Extract the [x, y] coordinate from the center of the cell holding the provided text.  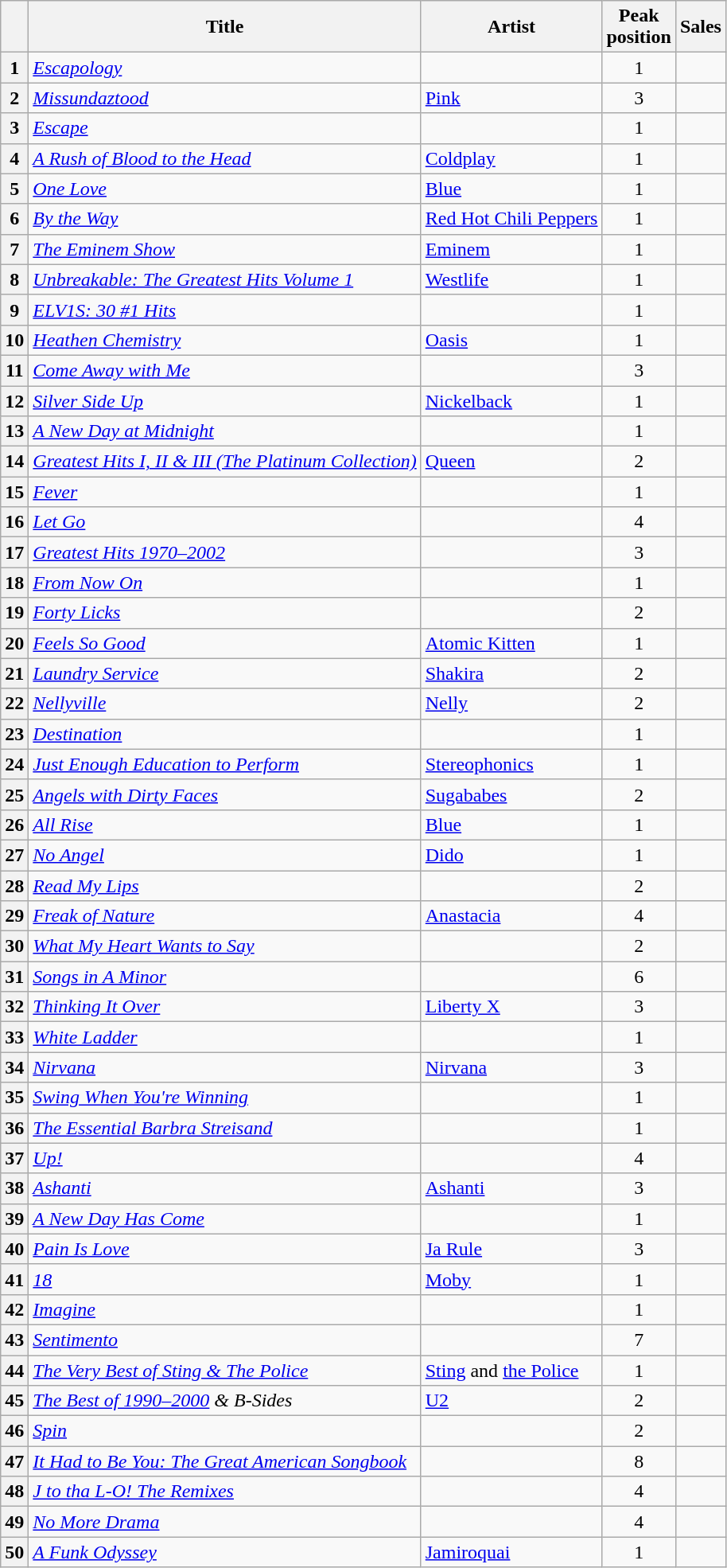
Dido [511, 855]
41 [14, 1279]
White Ladder [224, 1037]
Sentimento [224, 1340]
15 [14, 492]
Destination [224, 734]
Shakira [511, 673]
The Best of 1990–2000 & B-Sides [224, 1401]
40 [14, 1249]
20 [14, 643]
30 [14, 946]
34 [14, 1067]
Coldplay [511, 158]
Nickelback [511, 400]
Let Go [224, 522]
Freak of Nature [224, 916]
Title [224, 27]
17 [14, 552]
Imagine [224, 1309]
5 [14, 189]
From Now On [224, 583]
Greatest Hits I, II & III (The Platinum Collection) [224, 462]
Sting and the Police [511, 1370]
Silver Side Up [224, 400]
33 [14, 1037]
Pink [511, 98]
One Love [224, 189]
Artist [511, 27]
Read My Lips [224, 886]
37 [14, 1158]
19 [14, 613]
Come Away with Me [224, 370]
24 [14, 764]
Westlife [511, 279]
U2 [511, 1401]
21 [14, 673]
The Eminem Show [224, 249]
Forty Licks [224, 613]
Pain Is Love [224, 1249]
Peakposition [639, 27]
Anastacia [511, 916]
No Angel [224, 855]
Unbreakable: The Greatest Hits Volume 1 [224, 279]
46 [14, 1431]
The Very Best of Sting & The Police [224, 1370]
Feels So Good [224, 643]
Nellyville [224, 704]
A New Day at Midnight [224, 431]
All Rise [224, 825]
What My Heart Wants to Say [224, 946]
36 [14, 1128]
Angels with Dirty Faces [224, 794]
J to tha L-O! The Remixes [224, 1492]
16 [14, 522]
45 [14, 1401]
Jamiroquai [511, 1552]
26 [14, 825]
14 [14, 462]
Spin [224, 1431]
22 [14, 704]
49 [14, 1522]
Sales [700, 27]
Nelly [511, 704]
27 [14, 855]
47 [14, 1461]
11 [14, 370]
Up! [224, 1158]
Swing When You're Winning [224, 1098]
42 [14, 1309]
Greatest Hits 1970–2002 [224, 552]
Escapology [224, 68]
25 [14, 794]
39 [14, 1219]
Escape [224, 128]
Sugababes [511, 794]
Songs in A Minor [224, 977]
No More Drama [224, 1522]
A Rush of Blood to the Head [224, 158]
12 [14, 400]
29 [14, 916]
Queen [511, 462]
Atomic Kitten [511, 643]
Thinking It Over [224, 1007]
48 [14, 1492]
35 [14, 1098]
44 [14, 1370]
38 [14, 1188]
Moby [511, 1279]
43 [14, 1340]
Just Enough Education to Perform [224, 764]
13 [14, 431]
Ja Rule [511, 1249]
Stereophonics [511, 764]
28 [14, 886]
10 [14, 340]
A New Day Has Come [224, 1219]
50 [14, 1552]
The Essential Barbra Streisand [224, 1128]
9 [14, 310]
ELV1S: 30 #1 Hits [224, 310]
Missundaztood [224, 98]
By the Way [224, 219]
31 [14, 977]
Fever [224, 492]
Red Hot Chili Peppers [511, 219]
23 [14, 734]
It Had to Be You: The Great American Songbook [224, 1461]
A Funk Odyssey [224, 1552]
Liberty X [511, 1007]
Laundry Service [224, 673]
Oasis [511, 340]
Heathen Chemistry [224, 340]
32 [14, 1007]
Eminem [511, 249]
